Identify which cell holds the provided text, then report its (X, Y) central coordinate. 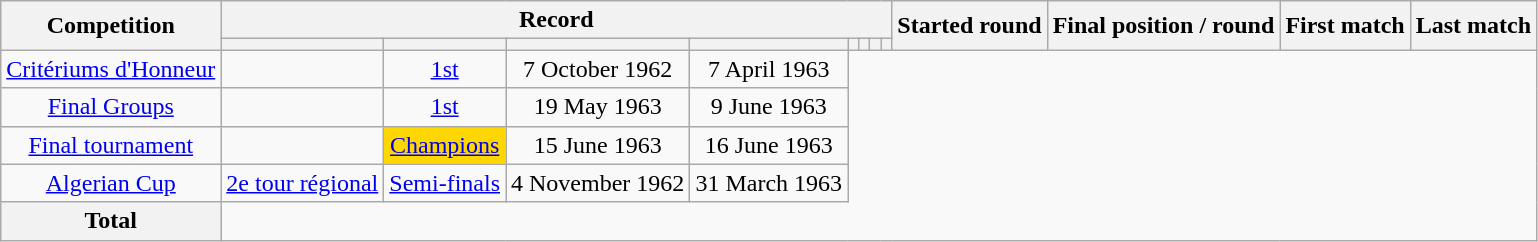
16 June 1963 (769, 145)
Critériums d'Honneur (111, 69)
Competition (111, 26)
Final tournament (111, 145)
Champions (445, 145)
Started round (970, 26)
Record (556, 20)
2e tour régional (302, 183)
Final Groups (111, 107)
4 November 1962 (598, 183)
19 May 1963 (598, 107)
15 June 1963 (598, 145)
Final position / round (1164, 26)
31 March 1963 (769, 183)
Last match (1473, 26)
Total (111, 221)
9 June 1963 (769, 107)
7 April 1963 (769, 69)
Algerian Cup (111, 183)
7 October 1962 (598, 69)
Semi-finals (445, 183)
First match (1345, 26)
